Find where the given text appears and provide that cell's center as [X, Y] coordinate. 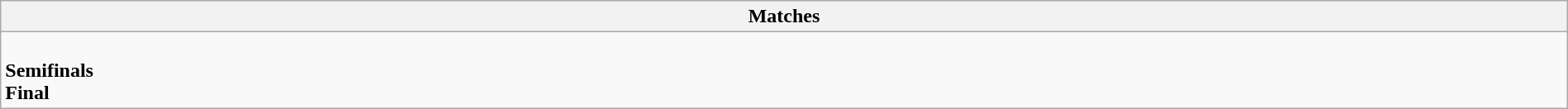
Matches [784, 17]
Semifinals Final [784, 70]
